Return the (X, Y) coordinate for the center point of the cell that contains the specified text.  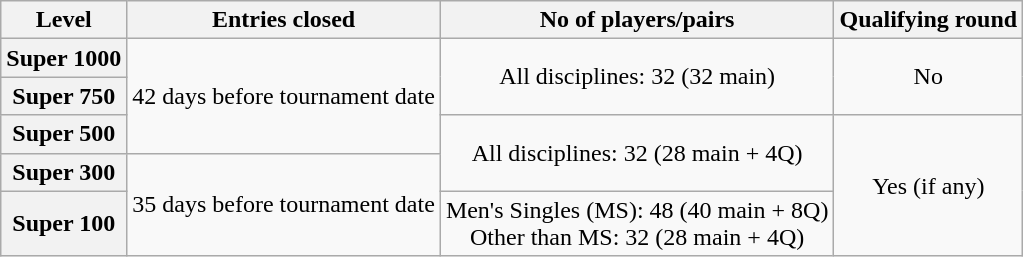
Super 500 (64, 134)
Entries closed (284, 20)
All disciplines: 32 (32 main) (637, 77)
42 days before tournament date (284, 96)
All disciplines: 32 (28 main + 4Q) (637, 153)
Super 750 (64, 96)
No of players/pairs (637, 20)
35 days before tournament date (284, 204)
Super 1000 (64, 58)
Men's Singles (MS): 48 (40 main + 8Q)Other than MS: 32 (28 main + 4Q) (637, 224)
Qualifying round (928, 20)
No (928, 77)
Super 300 (64, 172)
Yes (if any) (928, 186)
Level (64, 20)
Super 100 (64, 224)
